Provide the [X, Y] coordinate of the cell's center where the given text is located.  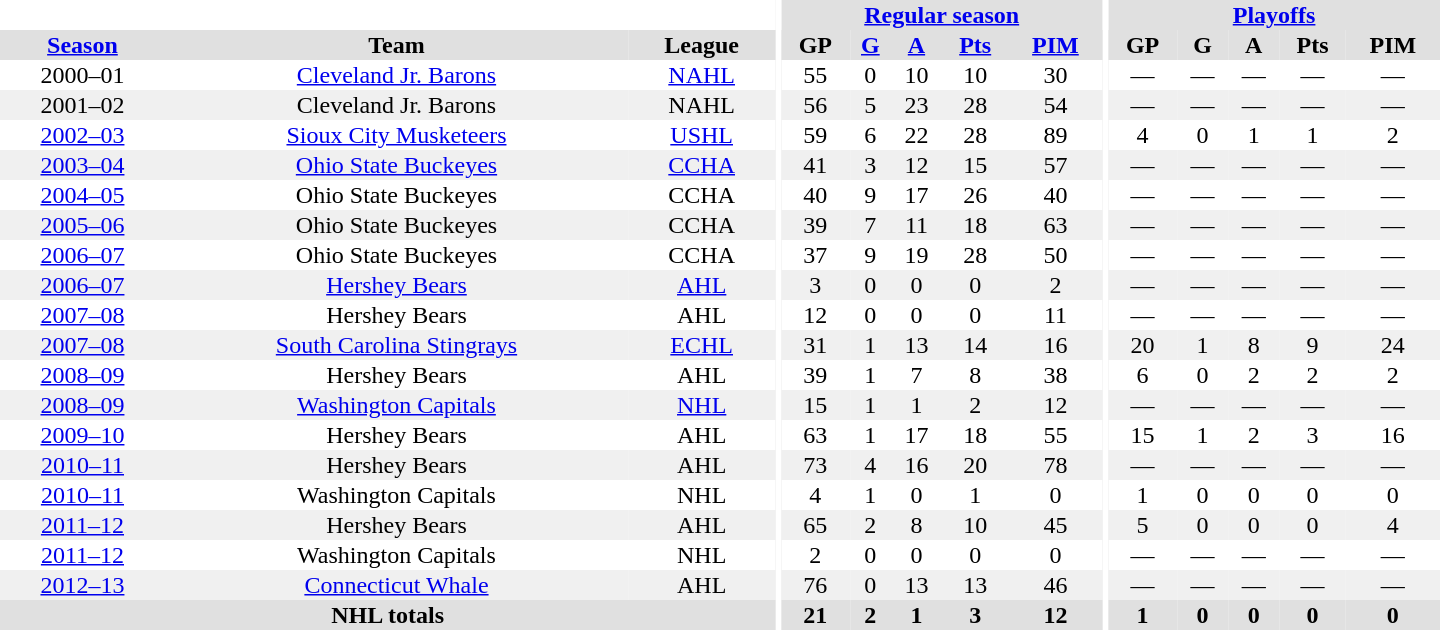
24 [1393, 345]
23 [916, 105]
56 [816, 105]
21 [816, 615]
2002–03 [82, 135]
38 [1055, 375]
Regular season [942, 15]
2000–01 [82, 75]
26 [975, 195]
37 [816, 255]
76 [816, 585]
Connecticut Whale [396, 585]
50 [1055, 255]
League [702, 45]
78 [1055, 465]
59 [816, 135]
22 [916, 135]
45 [1055, 525]
2009–10 [82, 435]
41 [816, 165]
Team [396, 45]
54 [1055, 105]
46 [1055, 585]
South Carolina Stingrays [396, 345]
NHL totals [388, 615]
2004–05 [82, 195]
Season [82, 45]
19 [916, 255]
USHL [702, 135]
14 [975, 345]
31 [816, 345]
89 [1055, 135]
30 [1055, 75]
57 [1055, 165]
2003–04 [82, 165]
73 [816, 465]
65 [816, 525]
2012–13 [82, 585]
2001–02 [82, 105]
Sioux City Musketeers [396, 135]
ECHL [702, 345]
2005–06 [82, 225]
Playoffs [1274, 15]
